Find where the given text appears and provide that cell's center as (X, Y) coordinate. 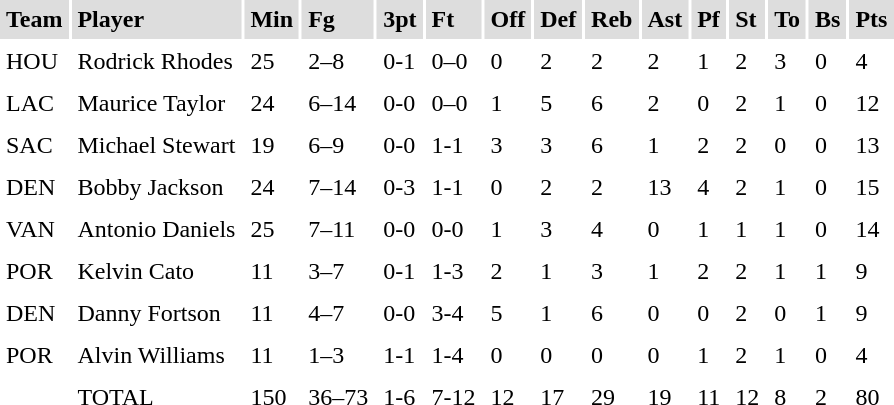
1-4 (453, 356)
Maurice Taylor (156, 104)
4–7 (338, 314)
19 (272, 146)
St (747, 20)
0-3 (400, 188)
3pt (400, 20)
Danny Fortson (156, 314)
Antonio Daniels (156, 230)
6–14 (338, 104)
7–14 (338, 188)
Kelvin Cato (156, 272)
15 (871, 188)
Team (34, 20)
Reb (612, 20)
Alvin Williams (156, 356)
3–7 (338, 272)
Player (156, 20)
2–8 (338, 62)
VAN (34, 230)
Ast (664, 20)
Ft (453, 20)
Pf (708, 20)
Def (558, 20)
6–9 (338, 146)
Bobby Jackson (156, 188)
HOU (34, 62)
Pts (871, 20)
To (787, 20)
SAC (34, 146)
LAC (34, 104)
3-4 (453, 314)
14 (871, 230)
1-3 (453, 272)
1–3 (338, 356)
Michael Stewart (156, 146)
12 (871, 104)
Off (508, 20)
7–11 (338, 230)
Fg (338, 20)
Min (272, 20)
Bs (828, 20)
Rodrick Rhodes (156, 62)
